Determine the (x, y) coordinate at the center of the cell enclosing the given text.  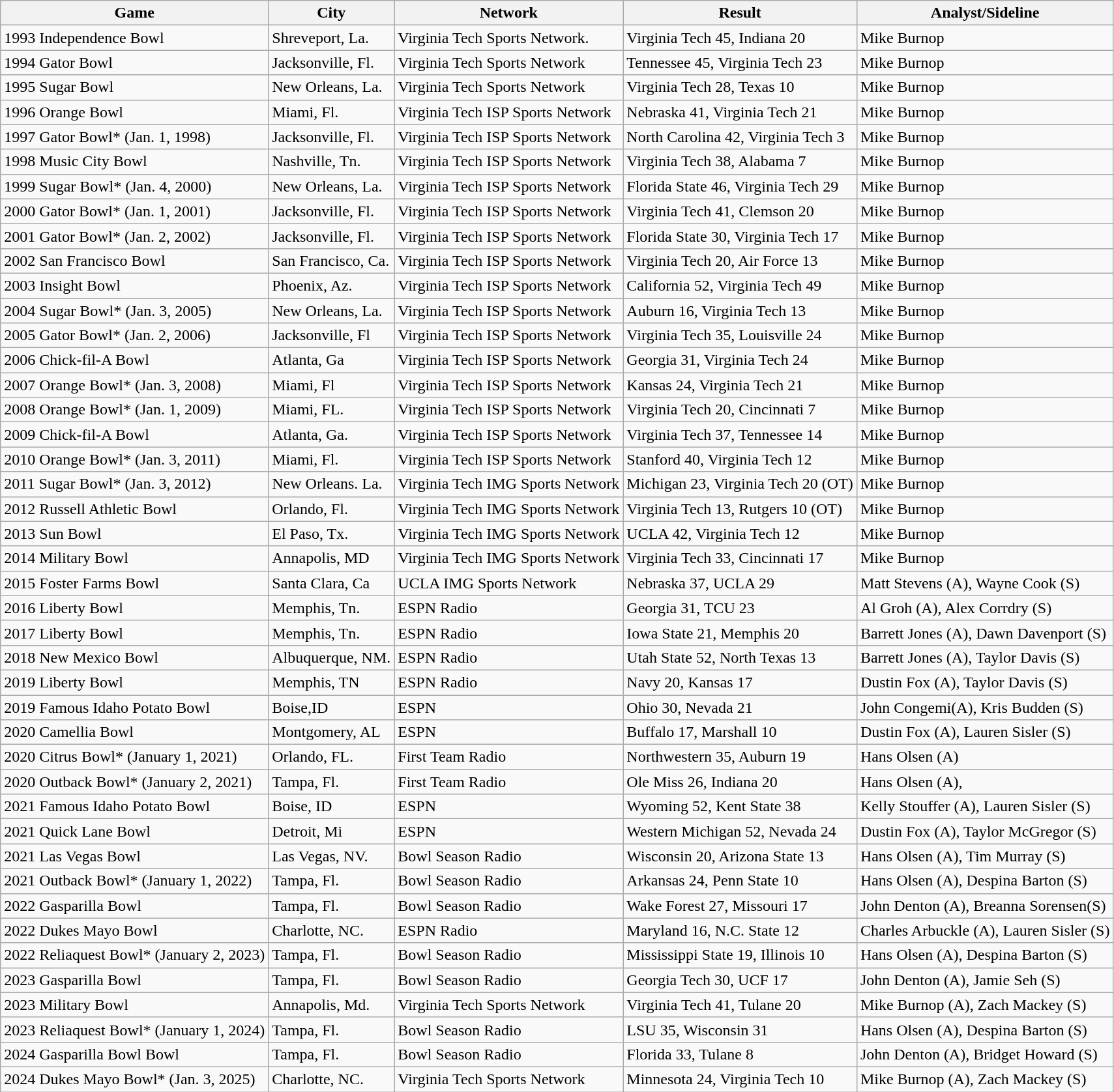
Ole Miss 26, Indiana 20 (740, 782)
Virginia Tech 35, Louisville 24 (740, 336)
2021 Outback Bowl* (January 1, 2022) (134, 881)
California 52, Virginia Tech 49 (740, 285)
1996 Orange Bowl (134, 112)
Kansas 24, Virginia Tech 21 (740, 385)
Florida 33, Tulane 8 (740, 1054)
2019 Liberty Bowl (134, 682)
Virginia Tech 38, Alabama 7 (740, 162)
2024 Gasparilla Bowl Bowl (134, 1054)
2024 Dukes Mayo Bowl* (Jan. 3, 2025) (134, 1079)
Northwestern 35, Auburn 19 (740, 757)
Network (508, 13)
Orlando, FL. (331, 757)
El Paso, Tx. (331, 534)
Virginia Tech 33, Cincinnati 17 (740, 558)
Memphis, TN (331, 682)
Wisconsin 20, Arizona State 13 (740, 856)
1997 Gator Bowl* (Jan. 1, 1998) (134, 137)
Western Michigan 52, Nevada 24 (740, 831)
2013 Sun Bowl (134, 534)
Atlanta, Ga (331, 360)
2003 Insight Bowl (134, 285)
Annapolis, Md. (331, 1005)
2006 Chick-fil-A Bowl (134, 360)
Jacksonville, Fl (331, 336)
Boise, ID (331, 807)
1998 Music City Bowl (134, 162)
2007 Orange Bowl* (Jan. 3, 2008) (134, 385)
2002 San Francisco Bowl (134, 261)
Dustin Fox (A), Taylor McGregor (S) (985, 831)
Montgomery, AL (331, 732)
Shreveport, La. (331, 38)
LSU 35, Wisconsin 31 (740, 1029)
Auburn 16, Virginia Tech 13 (740, 311)
John Denton (A), Breanna Sorensen(S) (985, 906)
Annapolis, MD (331, 558)
Nebraska 37, UCLA 29 (740, 583)
Hans Olsen (A), Tim Murray (S) (985, 856)
Analyst/Sideline (985, 13)
Nashville, Tn. (331, 162)
Result (740, 13)
Florida State 46, Virginia Tech 29 (740, 186)
2020 Outback Bowl* (January 2, 2021) (134, 782)
Al Groh (A), Alex Corrdry (S) (985, 608)
2017 Liberty Bowl (134, 633)
New Orleans. La. (331, 484)
Wake Forest 27, Missouri 17 (740, 906)
2014 Military Bowl (134, 558)
Miami, Fl (331, 385)
2016 Liberty Bowl (134, 608)
2020 Camellia Bowl (134, 732)
Hans Olsen (A) (985, 757)
2020 Citrus Bowl* (January 1, 2021) (134, 757)
North Carolina 42, Virginia Tech 3 (740, 137)
Wyoming 52, Kent State 38 (740, 807)
Virginia Tech 45, Indiana 20 (740, 38)
Georgia Tech 30, UCF 17 (740, 980)
2000 Gator Bowl* (Jan. 1, 2001) (134, 211)
San Francisco, Ca. (331, 261)
2021 Las Vegas Bowl (134, 856)
Buffalo 17, Marshall 10 (740, 732)
Game (134, 13)
Michigan 23, Virginia Tech 20 (OT) (740, 484)
2021 Famous Idaho Potato Bowl (134, 807)
Georgia 31, TCU 23 (740, 608)
City (331, 13)
Nebraska 41, Virginia Tech 21 (740, 112)
Kelly Stouffer (A), Lauren Sisler (S) (985, 807)
Virginia Tech 20, Cincinnati 7 (740, 410)
John Congemi(A), Kris Budden (S) (985, 707)
2001 Gator Bowl* (Jan. 2, 2002) (134, 236)
2022 Reliaquest Bowl* (January 2, 2023) (134, 955)
Virginia Tech 37, Tennessee 14 (740, 435)
UCLA 42, Virginia Tech 12 (740, 534)
Orlando, Fl. (331, 509)
Stanford 40, Virginia Tech 12 (740, 459)
Virginia Tech 20, Air Force 13 (740, 261)
2022 Gasparilla Bowl (134, 906)
Matt Stevens (A), Wayne Cook (S) (985, 583)
Atlanta, Ga. (331, 435)
2004 Sugar Bowl* (Jan. 3, 2005) (134, 311)
Florida State 30, Virginia Tech 17 (740, 236)
Ohio 30, Nevada 21 (740, 707)
2021 Quick Lane Bowl (134, 831)
Iowa State 21, Memphis 20 (740, 633)
2019 Famous Idaho Potato Bowl (134, 707)
2023 Gasparilla Bowl (134, 980)
Virginia Tech 41, Tulane 20 (740, 1005)
Albuquerque, NM. (331, 657)
Navy 20, Kansas 17 (740, 682)
Las Vegas, NV. (331, 856)
2008 Orange Bowl* (Jan. 1, 2009) (134, 410)
Maryland 16, N.C. State 12 (740, 930)
2011 Sugar Bowl* (Jan. 3, 2012) (134, 484)
2012 Russell Athletic Bowl (134, 509)
Santa Clara, Ca (331, 583)
Virginia Tech Sports Network. (508, 38)
Boise,ID (331, 707)
Dustin Fox (A), Lauren Sisler (S) (985, 732)
1994 Gator Bowl (134, 63)
1995 Sugar Bowl (134, 87)
Charles Arbuckle (A), Lauren Sisler (S) (985, 930)
Hans Olsen (A), (985, 782)
Arkansas 24, Penn State 10 (740, 881)
2022 Dukes Mayo Bowl (134, 930)
1993 Independence Bowl (134, 38)
Detroit, Mi (331, 831)
John Denton (A), Bridget Howard (S) (985, 1054)
Tennessee 45, Virginia Tech 23 (740, 63)
Phoenix, Az. (331, 285)
John Denton (A), Jamie Seh (S) (985, 980)
Mississippi State 19, Illinois 10 (740, 955)
2010 Orange Bowl* (Jan. 3, 2011) (134, 459)
2023 Reliaquest Bowl* (January 1, 2024) (134, 1029)
Georgia 31, Virginia Tech 24 (740, 360)
Barrett Jones (A), Dawn Davenport (S) (985, 633)
1999 Sugar Bowl* (Jan. 4, 2000) (134, 186)
Barrett Jones (A), Taylor Davis (S) (985, 657)
2018 New Mexico Bowl (134, 657)
2023 Military Bowl (134, 1005)
Utah State 52, North Texas 13 (740, 657)
UCLA IMG Sports Network (508, 583)
Dustin Fox (A), Taylor Davis (S) (985, 682)
Minnesota 24, Virginia Tech 10 (740, 1079)
Miami, FL. (331, 410)
Virginia Tech 41, Clemson 20 (740, 211)
2009 Chick-fil-A Bowl (134, 435)
Virginia Tech 28, Texas 10 (740, 87)
2005 Gator Bowl* (Jan. 2, 2006) (134, 336)
Virginia Tech 13, Rutgers 10 (OT) (740, 509)
2015 Foster Farms Bowl (134, 583)
